Extract the [X, Y] coordinate from the center of the cell holding the provided text.  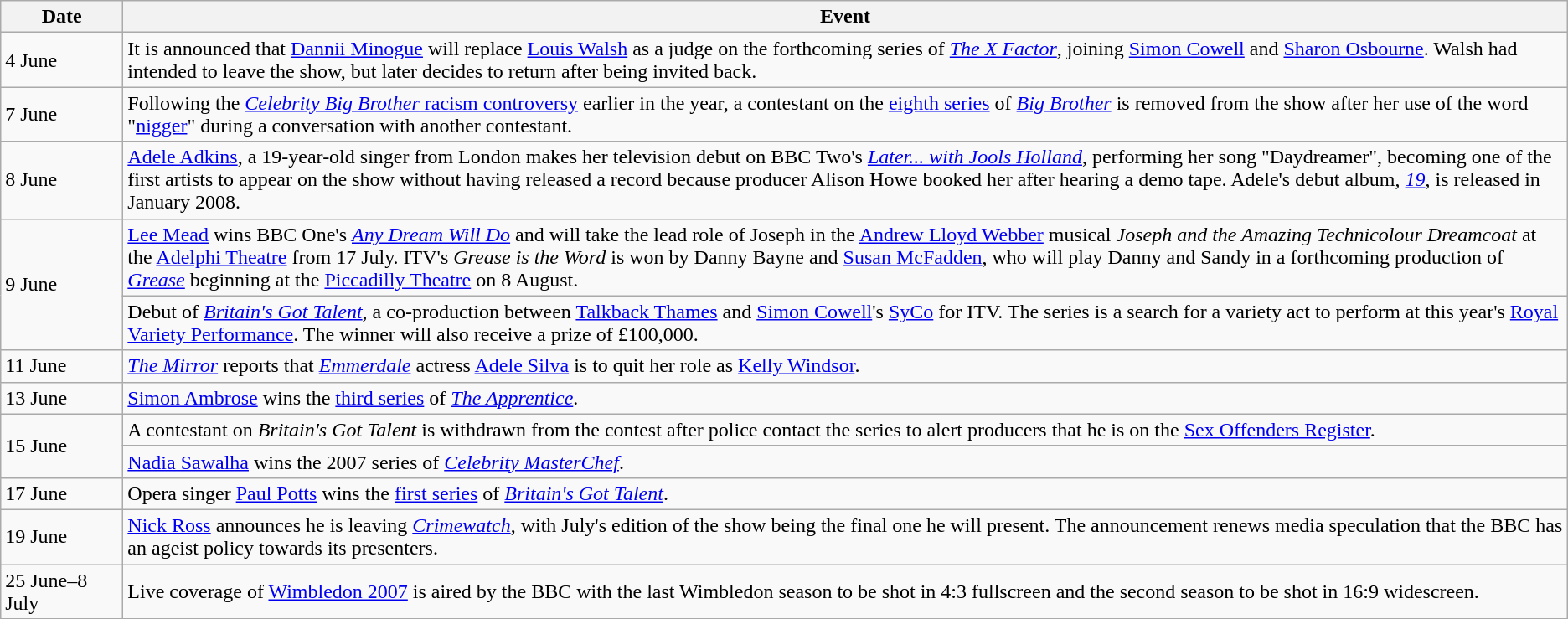
4 June [62, 60]
Date [62, 17]
25 June–8 July [62, 591]
9 June [62, 285]
Opera singer Paul Potts wins the first series of Britain's Got Talent. [845, 493]
7 June [62, 114]
Simon Ambrose wins the third series of The Apprentice. [845, 398]
15 June [62, 446]
Nadia Sawalha wins the 2007 series of Celebrity MasterChef. [845, 462]
13 June [62, 398]
11 June [62, 366]
8 June [62, 180]
The Mirror reports that Emmerdale actress Adele Silva is to quit her role as Kelly Windsor. [845, 366]
Event [845, 17]
17 June [62, 493]
19 June [62, 536]
